Scan for the cell matching the given text and deliver its (x, y) coordinate at center. 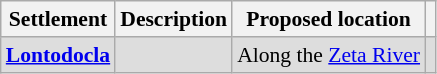
Proposed location (328, 19)
Settlement (58, 19)
Description (174, 19)
Along the Zeta River (328, 55)
Lontodocla (58, 55)
